Return the [X, Y] coordinate for the center point of the cell that contains the specified text.  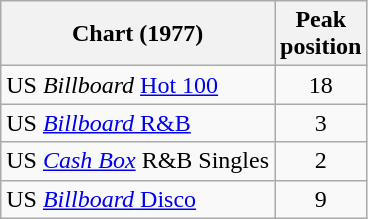
9 [321, 199]
2 [321, 161]
US Billboard Hot 100 [138, 85]
3 [321, 123]
US Billboard Disco [138, 199]
18 [321, 85]
Peakposition [321, 34]
Chart (1977) [138, 34]
US Cash Box R&B Singles [138, 161]
US Billboard R&B [138, 123]
